Output the (X, Y) coordinate of the center of the cell containing the given text.  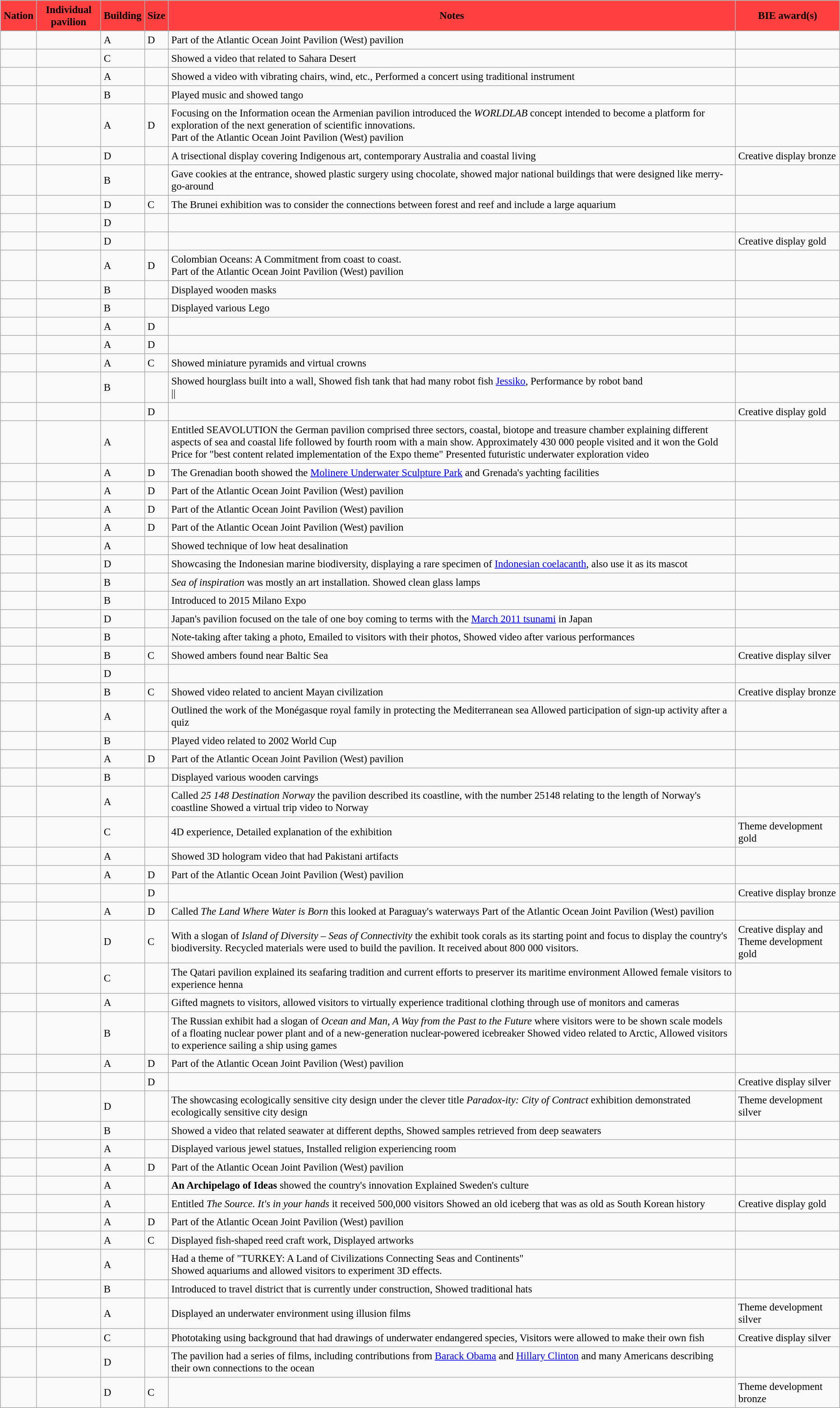
Displayed various Lego (452, 308)
Called The Land Where Water is Born this looked at Paraguay's waterways Part of the Atlantic Ocean Joint Pavilion (West) pavilion (452, 911)
Had a theme of "TURKEY: A Land of Civilizations Connecting Seas and Continents" Showed aquariums and allowed visitors to experiment 3D effects. (452, 1264)
Theme development gold (788, 832)
Creative display and Theme development gold (788, 941)
Showed technique of low heat desalination (452, 546)
Displayed various jewel statues, Installed religion experiencing room (452, 1149)
Entitled The Source. It's in your hands it received 500,000 visitors Showed an old iceberg that was as old as South Korean history (452, 1204)
The Brunei exhibition was to consider the connections between forest and reef and include a large aquarium (452, 204)
Showed hourglass built into a wall, Showed fish tank that had many robot fish Jessiko, Performance by robot band || (452, 387)
Sea of inspiration was mostly an art installation. Showed clean glass lamps (452, 582)
Showed a video with vibrating chairs, wind, etc., Performed a concert using traditional instrument (452, 76)
Building (123, 16)
Individual pavilion (69, 16)
Introduced to travel district that is currently under construction, Showed traditional hats (452, 1289)
Gave cookies at the entrance, showed plastic surgery using chocolate, showed major national buildings that were designed like merry-go-around (452, 180)
A trisectional display covering Indigenous art, contemporary Australia and coastal living (452, 156)
Displayed wooden masks (452, 290)
Phototaking using background that had drawings of underwater endangered species, Visitors were allowed to make their own fish (452, 1338)
BIE award(s) (788, 16)
Size (156, 16)
Introduced to 2015 Milano Expo (452, 600)
Notes (452, 16)
Showed miniature pyramids and virtual crowns (452, 363)
Displayed fish-shaped reed craft work, Displayed artworks (452, 1240)
Showcasing the Indonesian marine biodiversity, displaying a rare specimen of Indonesian coelacanth, also use it as its mascot (452, 564)
Showed 3D hologram video that had Pakistani artifacts (452, 856)
Note-taking after taking a photo, Emailed to visitors with their photos, Showed video after various performances (452, 637)
Nation (19, 16)
Played video related to 2002 World Cup (452, 741)
Theme development bronze (788, 1393)
Showed ambers found near Baltic Sea (452, 655)
Showed a video that related to Sahara Desert (452, 58)
Showed a video that related seawater at different depths, Showed samples retrieved from deep seawaters (452, 1130)
Showed video related to ancient Mayan civilization (452, 692)
Gifted magnets to visitors, allowed visitors to virtually experience traditional clothing through use of monitors and cameras (452, 1002)
Japan's pavilion focused on the tale of one boy coming to terms with the March 2011 tsunami in Japan (452, 619)
4D experience, Detailed explanation of the exhibition (452, 832)
An Archipelago of Ideas showed the country's innovation Explained Sweden's culture (452, 1185)
Outlined the work of the Monégasque royal family in protecting the Mediterranean sea Allowed participation of sign-up activity after a quiz (452, 716)
The Grenadian booth showed the Molinere Underwater Sculpture Park and Grenada's yachting facilities (452, 472)
Displayed various wooden carvings (452, 777)
Colombian Oceans: A Commitment from coast to coast.Part of the Atlantic Ocean Joint Pavilion (West) pavilion (452, 265)
Played music and showed tango (452, 95)
Displayed an underwater environment using illusion films (452, 1313)
